Return [X, Y] of the center of cell containing provided text 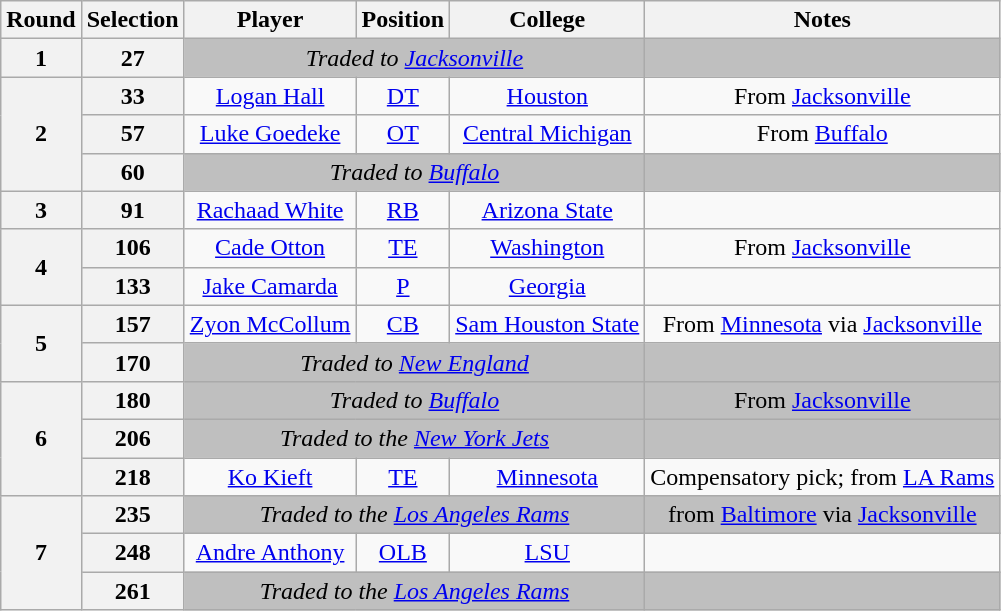
218 [132, 477]
Minnesota [548, 477]
RB [403, 210]
Washington [548, 248]
From Buffalo [822, 134]
33 [132, 96]
CB [403, 324]
Player [270, 20]
LSU [548, 553]
Traded to Jacksonville [414, 58]
OLB [403, 553]
157 [132, 324]
170 [132, 362]
6 [41, 438]
Traded to the New York Jets [414, 438]
106 [132, 248]
7 [41, 553]
133 [132, 286]
College [548, 20]
4 [41, 267]
Round [41, 20]
206 [132, 438]
Central Michigan [548, 134]
Rachaad White [270, 210]
235 [132, 515]
27 [132, 58]
60 [132, 172]
Ko Kieft [270, 477]
DT [403, 96]
Jake Camarda [270, 286]
Position [403, 20]
1 [41, 58]
From Minnesota via Jacksonville [822, 324]
Arizona State [548, 210]
Compensatory pick; from LA Rams [822, 477]
2 [41, 134]
Cade Otton [270, 248]
Logan Hall [270, 96]
Georgia [548, 286]
Zyon McCollum [270, 324]
3 [41, 210]
from Baltimore via Jacksonville [822, 515]
57 [132, 134]
Notes [822, 20]
5 [41, 343]
Traded to New England [414, 362]
Andre Anthony [270, 553]
P [403, 286]
261 [132, 591]
Houston [548, 96]
Luke Goedeke [270, 134]
91 [132, 210]
180 [132, 400]
OT [403, 134]
Sam Houston State [548, 324]
248 [132, 553]
Selection [132, 20]
